Capture the cell that displays the provided text and extract its [x, y] central coordinate. 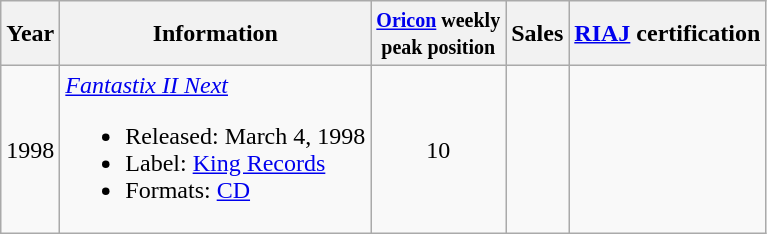
10 [438, 150]
Year [30, 34]
Oricon weeklypeak position [438, 34]
RIAJ certification [668, 34]
1998 [30, 150]
Sales [538, 34]
Fantastix II NextReleased: March 4, 1998Label: King RecordsFormats: CD [216, 150]
Information [216, 34]
